Scan for the cell matching the given text and deliver its (x, y) coordinate at center. 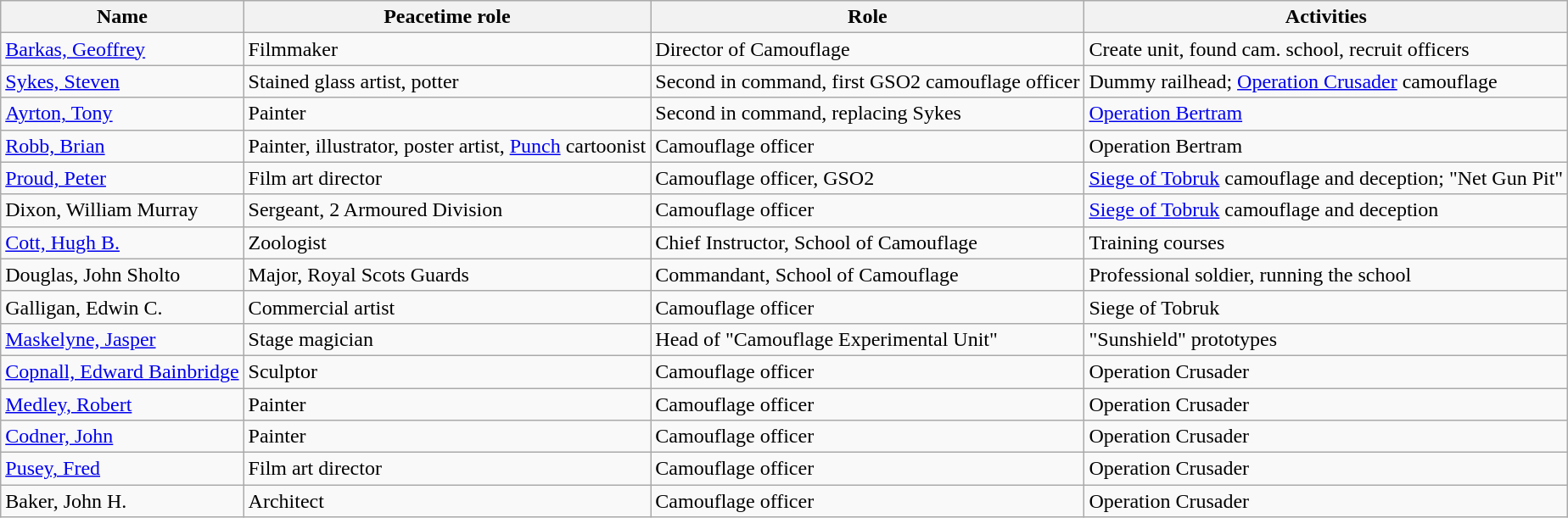
Maskelyne, Jasper (122, 339)
Barkas, Geoffrey (122, 49)
Dixon, William Murray (122, 210)
Activities (1326, 17)
Siege of Tobruk (1326, 307)
Siege of Tobruk camouflage and deception; "Net Gun Pit" (1326, 178)
Siege of Tobruk camouflage and deception (1326, 210)
Stage magician (447, 339)
Painter, illustrator, poster artist, Punch cartoonist (447, 146)
Stained glass artist, potter (447, 81)
Dummy railhead; Operation Crusader camouflage (1326, 81)
Second in command, replacing Sykes (867, 114)
Sykes, Steven (122, 81)
Professional soldier, running the school (1326, 275)
Pusey, Fred (122, 469)
Medley, Robert (122, 404)
Architect (447, 501)
Galligan, Edwin C. (122, 307)
Second in command, first GSO2 camouflage officer (867, 81)
Baker, John H. (122, 501)
Copnall, Edward Bainbridge (122, 371)
Director of Camouflage (867, 49)
Ayrton, Tony (122, 114)
Major, Royal Scots Guards (447, 275)
Peacetime role (447, 17)
Proud, Peter (122, 178)
Filmmaker (447, 49)
Camouflage officer, GSO2 (867, 178)
Training courses (1326, 242)
Douglas, John Sholto (122, 275)
Create unit, found cam. school, recruit officers (1326, 49)
Commercial artist (447, 307)
Chief Instructor, School of Camouflage (867, 242)
Sergeant, 2 Armoured Division (447, 210)
Head of "Camouflage Experimental Unit" (867, 339)
Role (867, 17)
Name (122, 17)
Robb, Brian (122, 146)
Commandant, School of Camouflage (867, 275)
Codner, John (122, 437)
Sculptor (447, 371)
Zoologist (447, 242)
"Sunshield" prototypes (1326, 339)
Cott, Hugh B. (122, 242)
